Search for the cell housing the specified text and yield its (X, Y) center coordinate. 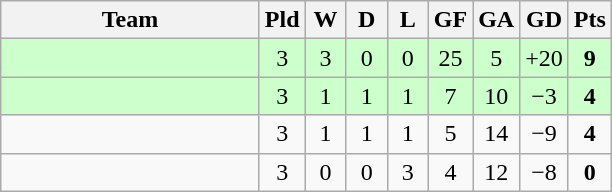
−3 (544, 96)
W (326, 20)
9 (590, 58)
14 (496, 134)
D (366, 20)
10 (496, 96)
25 (450, 58)
L (408, 20)
−9 (544, 134)
GD (544, 20)
12 (496, 172)
Pts (590, 20)
GF (450, 20)
−8 (544, 172)
+20 (544, 58)
7 (450, 96)
GA (496, 20)
Pld (282, 20)
Team (130, 20)
